Search for the cell housing the specified text and yield its (x, y) center coordinate. 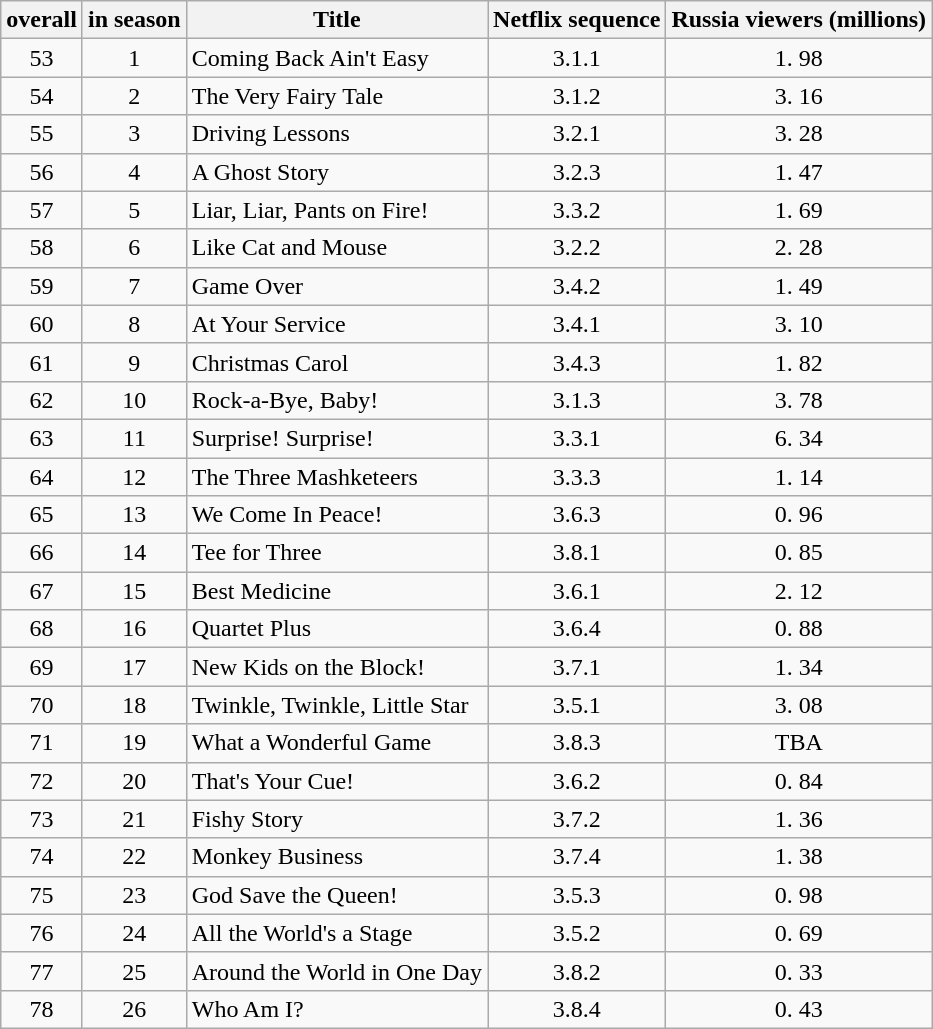
72 (42, 781)
57 (42, 210)
The Three Mashketeers (336, 477)
54 (42, 96)
58 (42, 248)
3.8.1 (577, 553)
63 (42, 438)
65 (42, 515)
2 (134, 96)
56 (42, 172)
70 (42, 705)
69 (42, 667)
At Your Service (336, 324)
68 (42, 629)
3.7.1 (577, 667)
78 (42, 1009)
6. 34 (799, 438)
25 (134, 971)
0. 96 (799, 515)
3.2.1 (577, 134)
3.7.2 (577, 819)
5 (134, 210)
0. 43 (799, 1009)
66 (42, 553)
3.1.1 (577, 58)
19 (134, 743)
3.6.3 (577, 515)
1 (134, 58)
Who Am I? (336, 1009)
Best Medicine (336, 591)
3. 78 (799, 400)
7 (134, 286)
10 (134, 400)
3.4.2 (577, 286)
1. 38 (799, 857)
3.3.1 (577, 438)
TBA (799, 743)
3.8.3 (577, 743)
in season (134, 20)
3.4.1 (577, 324)
4 (134, 172)
overall (42, 20)
8 (134, 324)
Like Cat and Mouse (336, 248)
0. 33 (799, 971)
75 (42, 895)
3.2.3 (577, 172)
God Save the Queen! (336, 895)
62 (42, 400)
Rock-a-Bye, Baby! (336, 400)
22 (134, 857)
61 (42, 362)
0. 88 (799, 629)
Quartet Plus (336, 629)
14 (134, 553)
3.1.2 (577, 96)
6 (134, 248)
18 (134, 705)
26 (134, 1009)
Coming Back Ain't Easy (336, 58)
23 (134, 895)
New Kids on the Block! (336, 667)
2. 28 (799, 248)
0. 85 (799, 553)
3.1.3 (577, 400)
24 (134, 933)
Fishy Story (336, 819)
53 (42, 58)
3.6.4 (577, 629)
67 (42, 591)
3. 10 (799, 324)
3.6.1 (577, 591)
1. 14 (799, 477)
3 (134, 134)
2. 12 (799, 591)
55 (42, 134)
1. 47 (799, 172)
1. 69 (799, 210)
Game Over (336, 286)
0. 69 (799, 933)
15 (134, 591)
12 (134, 477)
Tee for Three (336, 553)
16 (134, 629)
3.4.3 (577, 362)
We Come In Peace! (336, 515)
3.5.1 (577, 705)
1. 49 (799, 286)
11 (134, 438)
The Very Fairy Tale (336, 96)
0. 84 (799, 781)
1. 36 (799, 819)
Christmas Carol (336, 362)
76 (42, 933)
Monkey Business (336, 857)
71 (42, 743)
73 (42, 819)
74 (42, 857)
Surprise! Surprise! (336, 438)
A Ghost Story (336, 172)
3. 28 (799, 134)
Driving Lessons (336, 134)
What a Wonderful Game (336, 743)
That's Your Cue! (336, 781)
Title (336, 20)
1. 82 (799, 362)
Liar, Liar, Pants on Fire! (336, 210)
3.7.4 (577, 857)
3.5.2 (577, 933)
1. 34 (799, 667)
All the World's a Stage (336, 933)
Netflix sequence (577, 20)
3.3.3 (577, 477)
3.5.3 (577, 895)
77 (42, 971)
3.8.2 (577, 971)
Russia viewers (millions) (799, 20)
1. 98 (799, 58)
59 (42, 286)
3.8.4 (577, 1009)
3.2.2 (577, 248)
64 (42, 477)
17 (134, 667)
21 (134, 819)
60 (42, 324)
3.3.2 (577, 210)
0. 98 (799, 895)
13 (134, 515)
Around the World in One Day (336, 971)
20 (134, 781)
9 (134, 362)
3. 08 (799, 705)
3. 16 (799, 96)
Twinkle, Twinkle, Little Star (336, 705)
3.6.2 (577, 781)
